Output the [X, Y] coordinate of the center of the cell containing the given text.  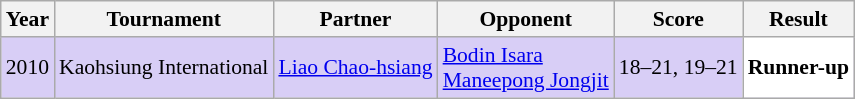
18–21, 19–21 [678, 68]
Opponent [526, 19]
Tournament [164, 19]
Bodin Isara Maneepong Jongjit [526, 68]
Year [28, 19]
Runner-up [798, 68]
Kaohsiung International [164, 68]
Liao Chao-hsiang [355, 68]
Score [678, 19]
Partner [355, 19]
Result [798, 19]
2010 [28, 68]
